Search for the cell housing the specified text and yield its [x, y] center coordinate. 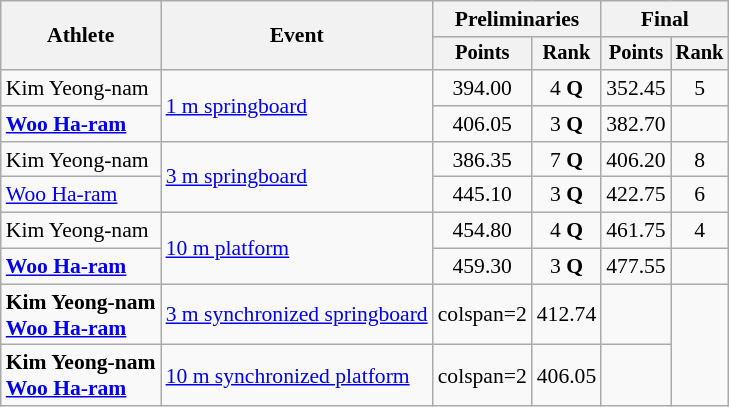
3 m synchronized springboard [297, 314]
461.75 [636, 231]
Athlete [81, 36]
406.20 [636, 160]
445.10 [482, 195]
352.45 [636, 88]
1 m springboard [297, 106]
422.75 [636, 195]
454.80 [482, 231]
4 [700, 231]
10 m platform [297, 248]
459.30 [482, 267]
412.74 [566, 314]
6 [700, 195]
386.35 [482, 160]
Preliminaries [518, 19]
3 m springboard [297, 178]
10 m synchronized platform [297, 376]
382.70 [636, 124]
5 [700, 88]
Final [664, 19]
477.55 [636, 267]
394.00 [482, 88]
7 Q [566, 160]
Event [297, 36]
8 [700, 160]
